Return the [X, Y] coordinate for the center point of the cell that contains the specified text.  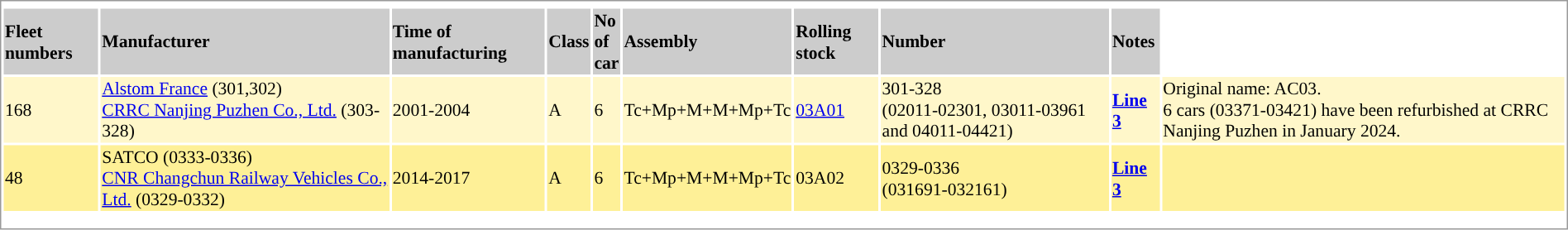
03A01 [837, 110]
2001-2004 [468, 110]
2014-2017 [468, 179]
Time of manufacturing [468, 41]
Class [569, 41]
Number [994, 41]
0329-0336(031691-032161) [994, 179]
301-328(02011-02301, 03011-03961 and 04011-04421) [994, 110]
168 [50, 110]
48 [50, 179]
Original name: AC03.6 cars (03371-03421) have been refurbished at CRRC Nanjing Puzhen in January 2024. [1363, 110]
Assembly [708, 41]
Fleet numbers [50, 41]
Alstom France (301,302) CRRC Nanjing Puzhen Co., Ltd. (303-328) [245, 110]
Rolling stock [837, 41]
Manufacturer [245, 41]
03A02 [837, 179]
SATCO (0333-0336) CNR Changchun Railway Vehicles Co., Ltd. (0329-0332) [245, 179]
Notes [1135, 41]
No of car [607, 41]
